Scan for the cell matching the given text and deliver its [x, y] coordinate at center. 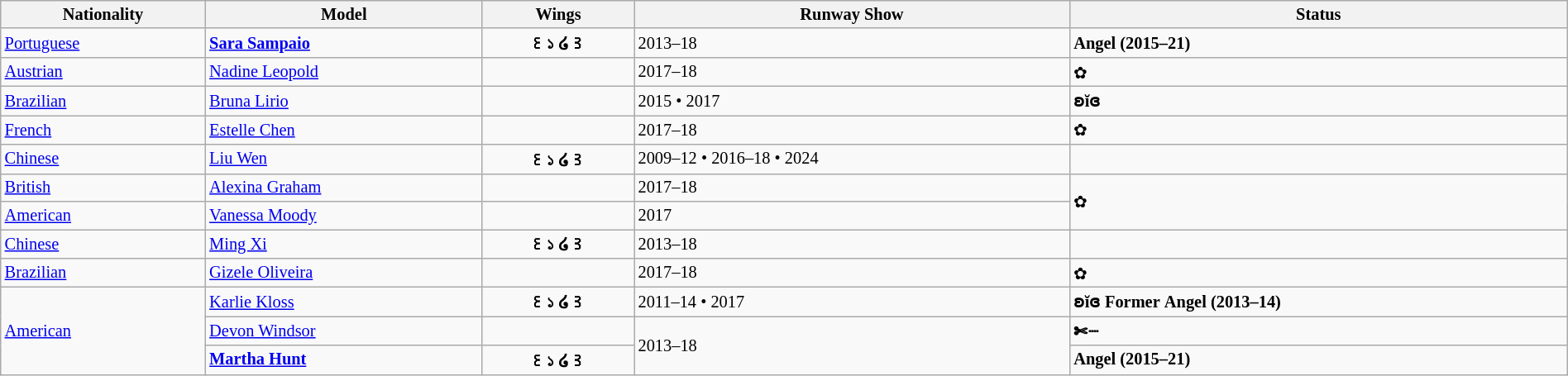
Wings [557, 14]
Nadine Leopold [344, 71]
Bruna Lirio [344, 101]
Estelle Chen [344, 129]
Model [344, 14]
British [103, 188]
Nationality [103, 14]
Austrian [103, 71]
2011–14 • 2017 [852, 301]
Martha Hunt [344, 360]
ʚĭɞ Former Angel (2013–14) [1318, 301]
Runway Show [852, 14]
Gizele Oliveira [344, 273]
2017 [852, 215]
Devon Windsor [344, 331]
Vanessa Moody [344, 215]
Sara Sampaio [344, 43]
French [103, 129]
✄┈ [1318, 331]
Ming Xi [344, 243]
Portuguese [103, 43]
ʚĭɞ [1318, 101]
2009–12 • 2016–18 • 2024 [852, 159]
Karlie Kloss [344, 301]
Liu Wen [344, 159]
Alexina Graham [344, 188]
Status [1318, 14]
2015 • 2017 [852, 101]
